Pinpoint the cell where the given text exists, returning its (X, Y) midpoint coordinate. 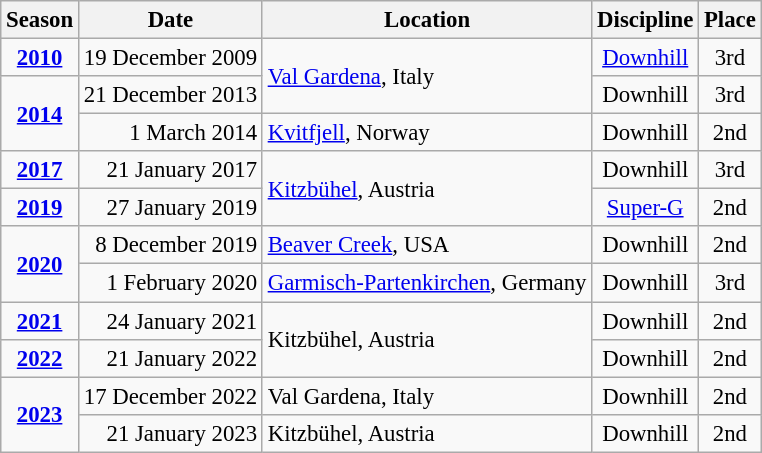
2014 (40, 114)
21 January 2017 (170, 170)
2019 (40, 208)
24 January 2021 (170, 321)
Discipline (646, 20)
19 December 2009 (170, 58)
2010 (40, 58)
21 December 2013 (170, 95)
1 March 2014 (170, 133)
Place (730, 20)
2020 (40, 264)
27 January 2019 (170, 208)
1 February 2020 (170, 283)
Beaver Creek, USA (426, 245)
8 December 2019 (170, 245)
21 January 2023 (170, 433)
2022 (40, 358)
Date (170, 20)
2023 (40, 414)
2021 (40, 321)
17 December 2022 (170, 396)
Super-G (646, 208)
Garmisch-Partenkirchen, Germany (426, 283)
2017 (40, 170)
Location (426, 20)
21 January 2022 (170, 358)
Season (40, 20)
Kvitfjell, Norway (426, 133)
